Provide the (x, y) coordinate of the cell's center where the given text is located.  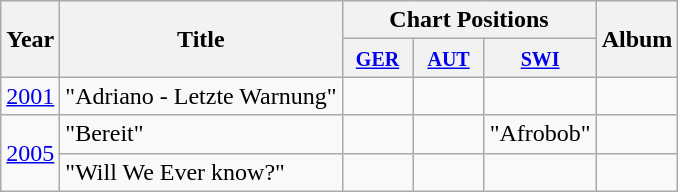
GER (378, 58)
"Afrobob" (540, 134)
"Adriano - Letzte Warnung" (201, 96)
Album (637, 39)
"Bereit" (201, 134)
2005 (30, 153)
SWI (540, 58)
2001 (30, 96)
AUT (448, 58)
Year (30, 39)
"Will We Ever know?" (201, 172)
Chart Positions (469, 20)
Title (201, 39)
